Detect which cell encompasses the target text, then output its [x, y] center coordinate. 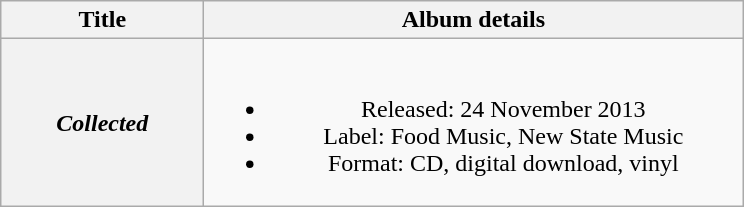
Released: 24 November 2013Label: Food Music, New State MusicFormat: CD, digital download, vinyl [474, 122]
Collected [102, 122]
Album details [474, 20]
Title [102, 20]
